Output the (x, y) coordinate of the center of the cell containing the given text.  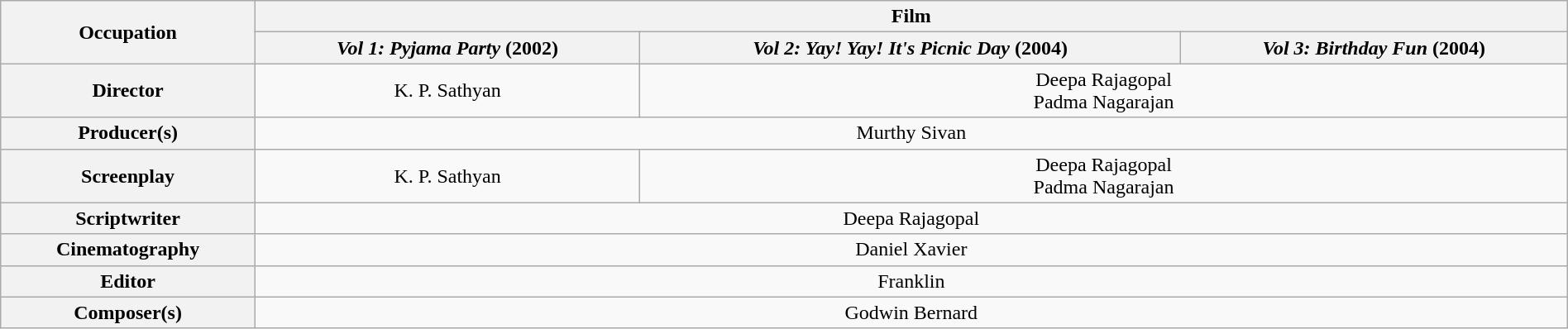
Vol 2: Yay! Yay! It's Picnic Day (2004) (911, 48)
Screenplay (128, 175)
Vol 1: Pyjama Party (2002) (447, 48)
Scriptwriter (128, 218)
Producer(s) (128, 133)
Murthy Sivan (911, 133)
Daniel Xavier (911, 250)
Franklin (911, 281)
Composer(s) (128, 312)
Cinematography (128, 250)
Director (128, 91)
Deepa Rajagopal (911, 218)
Occupation (128, 32)
Godwin Bernard (911, 312)
Vol 3: Birthday Fun (2004) (1374, 48)
Editor (128, 281)
Film (911, 17)
